Determine the (X, Y) coordinate at the center of the cell enclosing the given text.  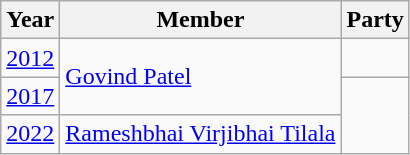
2017 (30, 96)
2022 (30, 134)
2012 (30, 58)
Govind Patel (200, 77)
Year (30, 20)
Party (375, 20)
Rameshbhai Virjibhai Tilala (200, 134)
Member (200, 20)
